Capture the cell that displays the provided text and extract its [X, Y] central coordinate. 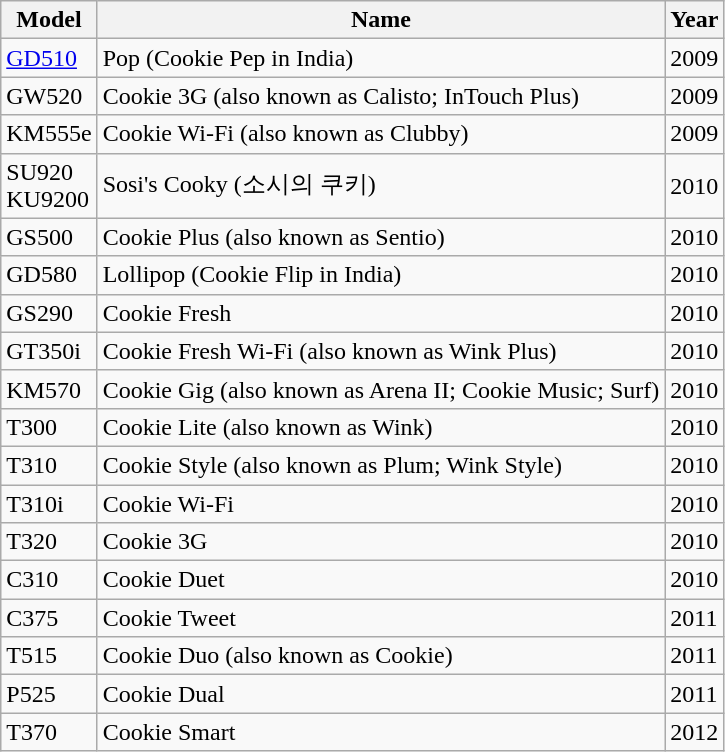
Sosi's Cooky (소시의 쿠키) [381, 186]
KM570 [49, 389]
T515 [49, 656]
Cookie Dual [381, 694]
Cookie Smart [381, 732]
C310 [49, 580]
Name [381, 20]
2012 [694, 732]
Cookie Lite (also known as Wink) [381, 427]
Cookie Tweet [381, 618]
Cookie Plus (also known as Sentio) [381, 237]
GW520 [49, 96]
Cookie Wi-Fi (also known as Clubby) [381, 134]
Cookie 3G [381, 542]
SU920KU9200 [49, 186]
Pop (Cookie Pep in India) [381, 58]
Model [49, 20]
GS290 [49, 313]
Cookie Fresh Wi-Fi (also known as Wink Plus) [381, 351]
T310i [49, 503]
Cookie Duo (also known as Cookie) [381, 656]
Cookie Style (also known as Plum; Wink Style) [381, 465]
GD580 [49, 275]
Cookie Fresh [381, 313]
T310 [49, 465]
C375 [49, 618]
T320 [49, 542]
Cookie 3G (also known as Calisto; InTouch Plus) [381, 96]
Year [694, 20]
T370 [49, 732]
Cookie Wi-Fi [381, 503]
GD510 [49, 58]
Cookie Duet [381, 580]
GT350i [49, 351]
KM555e [49, 134]
Lollipop (Cookie Flip in India) [381, 275]
Cookie Gig (also known as Arena II; Cookie Music; Surf) [381, 389]
P525 [49, 694]
T300 [49, 427]
GS500 [49, 237]
